Scan for the cell matching the given text and deliver its [x, y] coordinate at center. 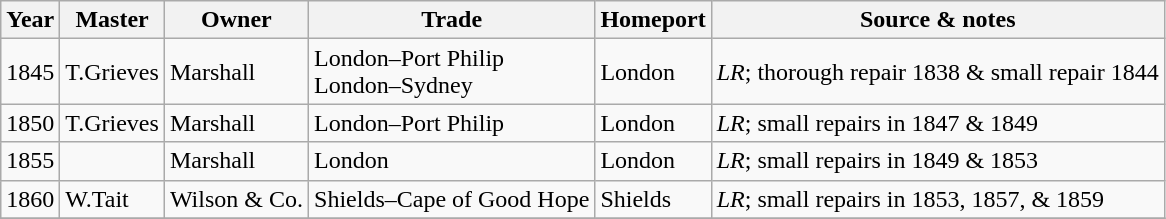
Wilson & Co. [236, 199]
1860 [30, 199]
Homeport [653, 20]
Source & notes [938, 20]
LR; small repairs in 1853, 1857, & 1859 [938, 199]
LR; thorough repair 1838 & small repair 1844 [938, 72]
Year [30, 20]
1855 [30, 161]
London–Port PhilipLondon–Sydney [452, 72]
LR; small repairs in 1847 & 1849 [938, 123]
1850 [30, 123]
London–Port Philip [452, 123]
Shields–Cape of Good Hope [452, 199]
W.Tait [112, 199]
Trade [452, 20]
LR; small repairs in 1849 & 1853 [938, 161]
1845 [30, 72]
Shields [653, 199]
Master [112, 20]
Owner [236, 20]
